Determine the (X, Y) coordinate at the center of the cell enclosing the given text.  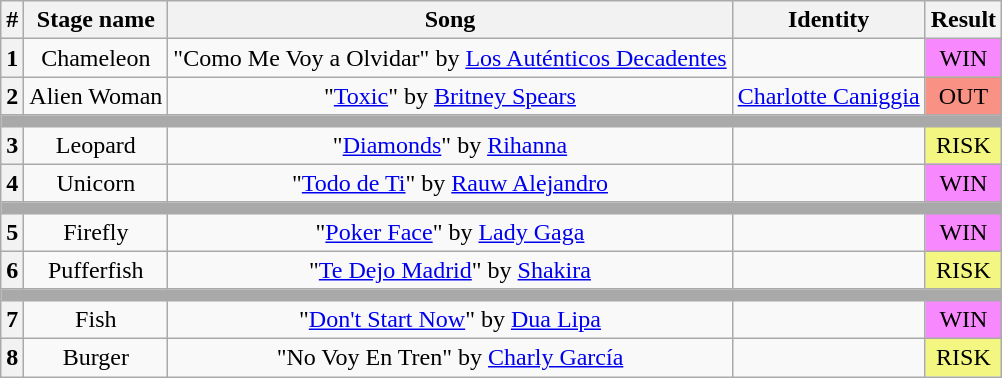
Fish (96, 319)
7 (12, 319)
Stage name (96, 20)
Chameleon (96, 58)
Song (450, 20)
"Todo de Ti" by Rauw Alejandro (450, 183)
1 (12, 58)
Leopard (96, 145)
5 (12, 232)
2 (12, 96)
"Toxic" by Britney Spears (450, 96)
4 (12, 183)
3 (12, 145)
Pufferfish (96, 270)
6 (12, 270)
Firefly (96, 232)
Result (963, 20)
Unicorn (96, 183)
8 (12, 357)
"Te Dejo Madrid" by Shakira (450, 270)
"Don't Start Now" by Dua Lipa (450, 319)
# (12, 20)
"Poker Face" by Lady Gaga (450, 232)
Burger (96, 357)
Charlotte Caniggia (828, 96)
"No Voy En Tren" by Charly García (450, 357)
"Diamonds" by Rihanna (450, 145)
Identity (828, 20)
Alien Woman (96, 96)
"Como Me Voy a Olvidar" by Los Auténticos Decadentes (450, 58)
OUT (963, 96)
